Capture the cell that displays the provided text and extract its [x, y] central coordinate. 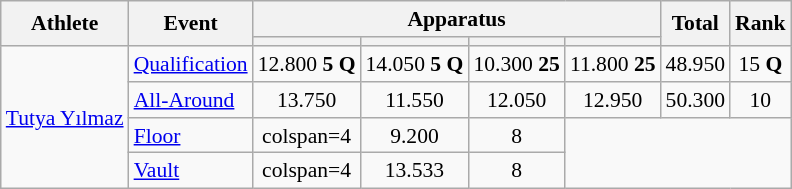
10 [760, 100]
12.800 5 Q [307, 64]
13.533 [415, 171]
10.300 25 [516, 64]
11.550 [415, 100]
Apparatus [457, 19]
Vault [191, 171]
Qualification [191, 64]
All-Around [191, 100]
11.800 25 [613, 64]
12.050 [516, 100]
9.200 [415, 136]
Floor [191, 136]
Athlete [65, 24]
14.050 5 Q [415, 64]
15 Q [760, 64]
48.950 [696, 64]
Total [696, 24]
50.300 [696, 100]
Tutya Yılmaz [65, 117]
13.750 [307, 100]
Event [191, 24]
12.950 [613, 100]
Rank [760, 24]
